For the text-containing cell, return its midpoint in [X, Y] coordinate format. 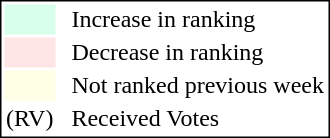
Decrease in ranking [198, 53]
Received Votes [198, 119]
Increase in ranking [198, 19]
Not ranked previous week [198, 85]
(RV) [29, 119]
